Return the (X, Y) coordinate for the center point of the cell that contains the specified text.  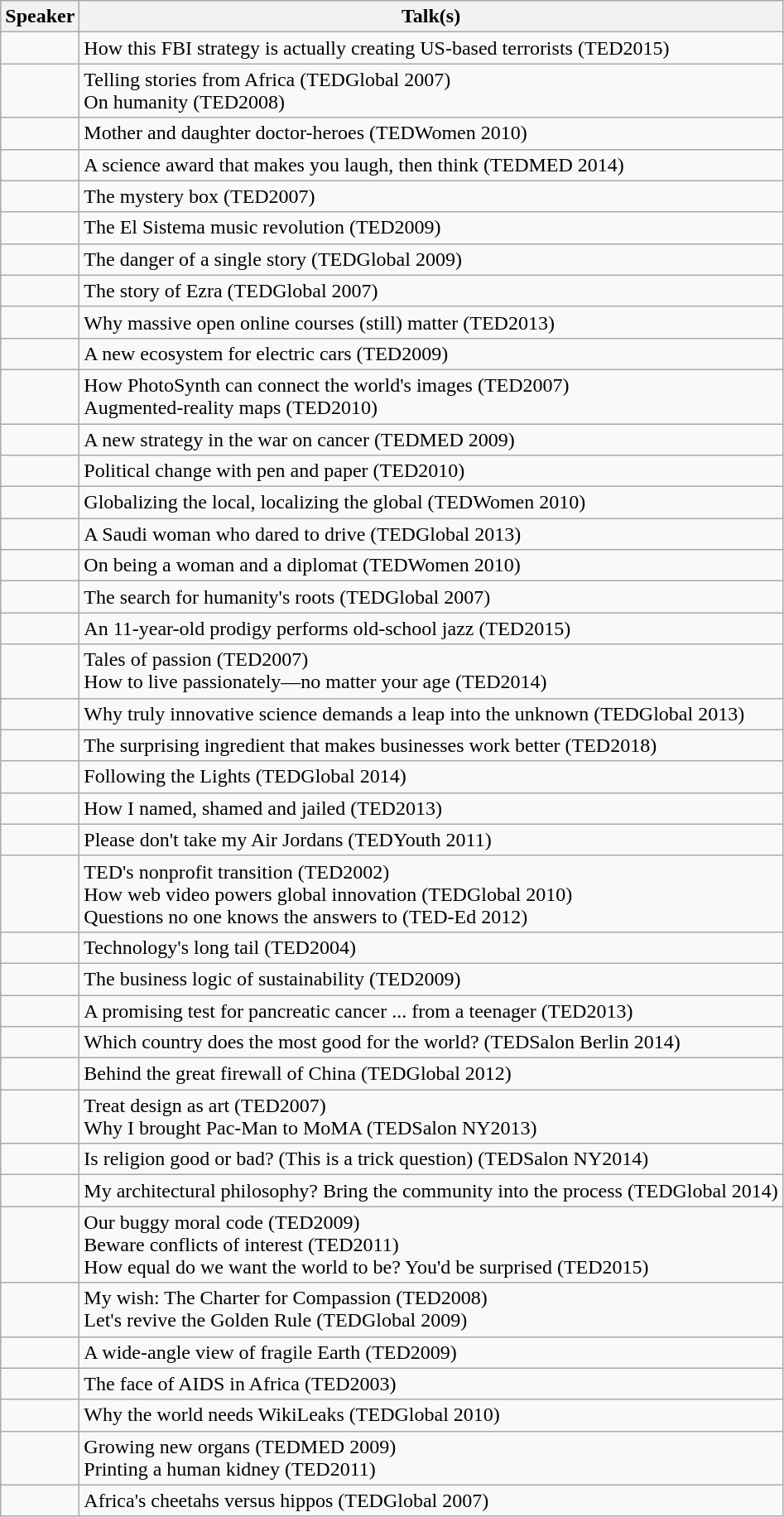
Telling stories from Africa (TEDGlobal 2007) On humanity (TED2008) (431, 91)
Growing new organs (TEDMED 2009) Printing a human kidney (TED2011) (431, 1457)
Following the Lights (TEDGlobal 2014) (431, 777)
The business logic of sustainability (TED2009) (431, 979)
The danger of a single story (TEDGlobal 2009) (431, 259)
An 11-year-old prodigy performs old-school jazz (TED2015) (431, 628)
The surprising ingredient that makes businesses work better (TED2018) (431, 745)
How PhotoSynth can connect the world's images (TED2007) Augmented-reality maps (TED2010) (431, 396)
Why massive open online courses (still) matter (TED2013) (431, 322)
Political change with pen and paper (TED2010) (431, 471)
Is religion good or bad? (This is a trick question) (TEDSalon NY2014) (431, 1159)
Globalizing the local, localizing the global (TEDWomen 2010) (431, 503)
A new strategy in the war on cancer (TEDMED 2009) (431, 440)
Why truly innovative science demands a leap into the unknown (TEDGlobal 2013) (431, 714)
The El Sistema music revolution (TED2009) (431, 228)
The face of AIDS in Africa (TED2003) (431, 1384)
Which country does the most good for the world? (TEDSalon Berlin 2014) (431, 1043)
A science award that makes you laugh, then think (TEDMED 2014) (431, 165)
Why the world needs WikiLeaks (TEDGlobal 2010) (431, 1415)
The search for humanity's roots (TEDGlobal 2007) (431, 597)
The story of Ezra (TEDGlobal 2007) (431, 291)
A new ecosystem for electric cars (TED2009) (431, 354)
Behind the great firewall of China (TEDGlobal 2012) (431, 1074)
Treat design as art (TED2007) Why I brought Pac-Man to MoMA (TEDSalon NY2013) (431, 1116)
How I named, shamed and jailed (TED2013) (431, 808)
Mother and daughter doctor-heroes (TEDWomen 2010) (431, 133)
How this FBI strategy is actually creating US-based terrorists (TED2015) (431, 48)
Talk(s) (431, 17)
Speaker (40, 17)
A Saudi woman who dared to drive (TEDGlobal 2013) (431, 534)
A promising test for pancreatic cancer ... from a teenager (TED2013) (431, 1011)
TED's nonprofit transition (TED2002) How web video powers global innovation (TEDGlobal 2010) Questions no one knows the answers to (TED-Ed 2012) (431, 893)
A wide-angle view of fragile Earth (TED2009) (431, 1352)
My architectural philosophy? Bring the community into the process (TEDGlobal 2014) (431, 1191)
Technology's long tail (TED2004) (431, 947)
Our buggy moral code (TED2009) Beware conflicts of interest (TED2011) How equal do we want the world to be? You'd be surprised (TED2015) (431, 1245)
On being a woman and a diplomat (TEDWomen 2010) (431, 566)
Africa's cheetahs versus hippos (TEDGlobal 2007) (431, 1500)
Tales of passion (TED2007) How to live passionately—no matter your age (TED2014) (431, 671)
My wish: The Charter for Compassion (TED2008) Let's revive the Golden Rule (TEDGlobal 2009) (431, 1310)
The mystery box (TED2007) (431, 196)
Please don't take my Air Jordans (TEDYouth 2011) (431, 840)
